Search for the cell housing the specified text and yield its [X, Y] center coordinate. 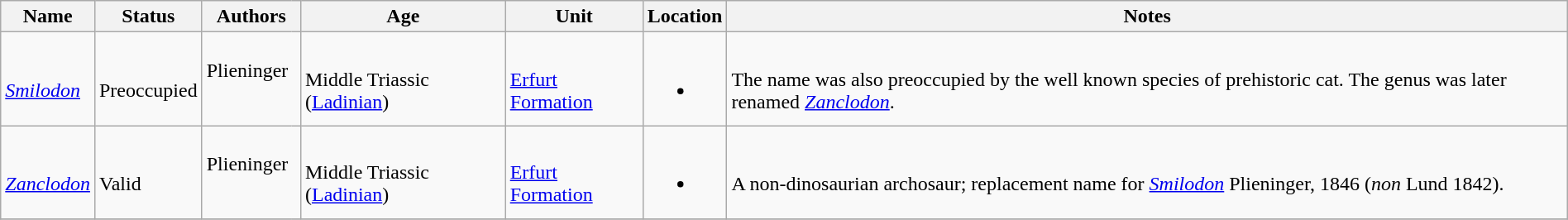
Age [403, 17]
Smilodon [48, 79]
Valid [148, 172]
Zanclodon [48, 172]
Notes [1147, 17]
The name was also preoccupied by the well known species of prehistoric cat. The genus was later renamed Zanclodon. [1147, 79]
Status [148, 17]
A non-dinosaurian archosaur; replacement name for Smilodon Plieninger, 1846 (non Lund 1842). [1147, 172]
Name [48, 17]
Preoccupied [148, 79]
Authors [251, 17]
Unit [574, 17]
Location [685, 17]
